Identify which cell holds the provided text, then report its [X, Y] central coordinate. 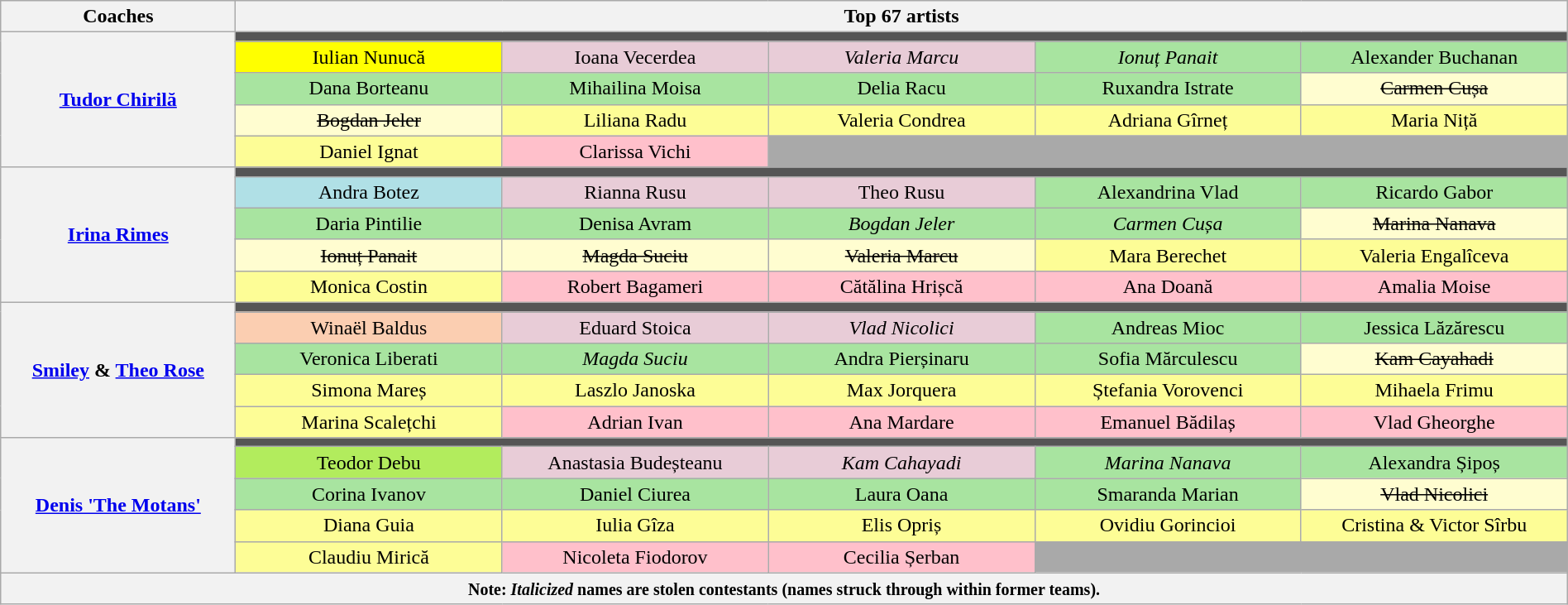
Dana Borteanu [369, 89]
Andra Pierșinaru [901, 359]
Andra Botez [369, 192]
Ana Doană [1168, 286]
Cristina & Victor Sîrbu [1434, 526]
Vlad Gheorghe [1434, 422]
Maria Niță [1434, 120]
Smiley & Theo Rose [118, 369]
Daniel Ignat [369, 151]
Adrian Ivan [635, 422]
Teodor Debu [369, 463]
Diana Guia [369, 526]
Mihailina Moisa [635, 89]
Nicoleta Fiodorov [635, 557]
Cătălina Hrișcă [901, 286]
Daniel Ciurea [635, 494]
Rianna Rusu [635, 192]
Laura Oana [901, 494]
Ruxandra Istrate [1168, 89]
Andreas Mioc [1168, 327]
Claudiu Mirică [369, 557]
Alexandrina Vlad [1168, 192]
Denis 'The Motans' [118, 505]
Ana Mardare [901, 422]
Alexander Buchanan [1434, 57]
Cecilia Șerban [901, 557]
Veronica Liberati [369, 359]
Valeria Condrea [901, 120]
Alexandra Șipoș [1434, 463]
Mihaela Frimu [1434, 391]
Simona Mareș [369, 391]
Anastasia Budeșteanu [635, 463]
Laszlo Janoska [635, 391]
Tudor Chirilă [118, 99]
Amalia Moise [1434, 286]
Corina Ivanov [369, 494]
Emanuel Bădilaș [1168, 422]
Ricardo Gabor [1434, 192]
Note: Italicized names are stolen contestants (names struck through within former teams). [784, 588]
Eduard Stoica [635, 327]
Clarissa Vichi [635, 151]
Ioana Vecerdea [635, 57]
Jessica Lăzărescu [1434, 327]
Mara Berechet [1168, 255]
Irina Rimes [118, 235]
Delia Racu [901, 89]
Robert Bagameri [635, 286]
Winaël Baldus [369, 327]
Ovidiu Gorincioi [1168, 526]
Daria Pintilie [369, 223]
Valeria Engalîceva [1434, 255]
Theo Rusu [901, 192]
Sofia Mărculescu [1168, 359]
Max Jorquera [901, 391]
Iulia Gîza [635, 526]
Coaches [118, 17]
Adriana Gîrneț [1168, 120]
Ștefania Vorovenci [1168, 391]
Monica Costin [369, 286]
Denisa Avram [635, 223]
Marina Scalețchi [369, 422]
Liliana Radu [635, 120]
Iulian Nunucă [369, 57]
Smaranda Marian [1168, 494]
Elis Opriș [901, 526]
Top 67 artists [901, 17]
Kam Cahayadi [901, 463]
Kam Cayahadi [1434, 359]
